Find where the given text appears and provide that cell's center as (x, y) coordinate. 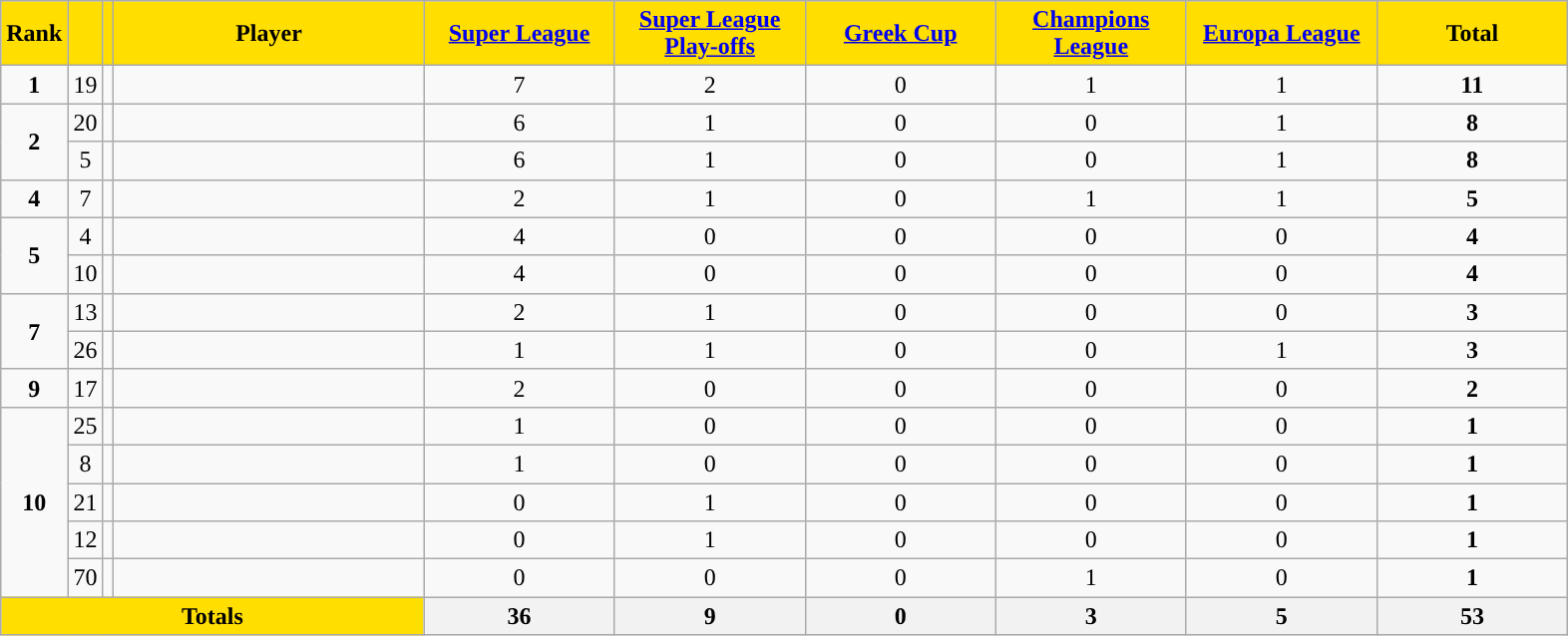
11 (1472, 85)
26 (86, 350)
25 (86, 426)
Player (269, 34)
70 (86, 578)
Europa League (1281, 34)
Champions League (1091, 34)
21 (86, 501)
17 (86, 388)
Rank (34, 34)
13 (86, 312)
Greek Cup (900, 34)
Super League (519, 34)
12 (86, 540)
20 (86, 123)
Super League Play-offs (710, 34)
53 (1472, 616)
Total (1472, 34)
19 (86, 85)
36 (519, 616)
Totals (212, 616)
